Return (x, y) of the center of cell containing provided text 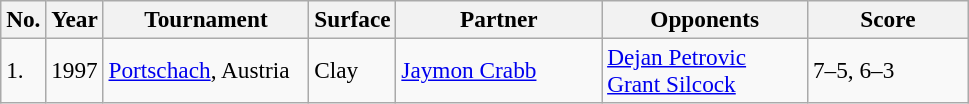
7–5, 6–3 (888, 70)
No. (24, 19)
Surface (352, 19)
Portschach, Austria (206, 70)
Tournament (206, 19)
1. (24, 70)
Jaymon Crabb (499, 70)
Year (74, 19)
Opponents (705, 19)
Dejan Petrovic Grant Silcock (705, 70)
Partner (499, 19)
Clay (352, 70)
Score (888, 19)
1997 (74, 70)
